Detect which cell encompasses the target text, then output its [x, y] center coordinate. 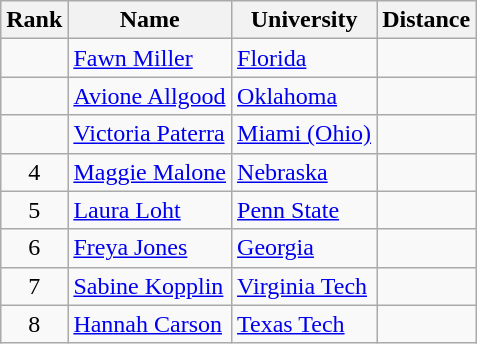
Miami (Ohio) [304, 134]
4 [34, 172]
6 [34, 248]
Florida [304, 58]
Texas Tech [304, 324]
5 [34, 210]
Freya Jones [150, 248]
University [304, 20]
Distance [426, 20]
Hannah Carson [150, 324]
Laura Loht [150, 210]
Victoria Paterra [150, 134]
Name [150, 20]
8 [34, 324]
Virginia Tech [304, 286]
7 [34, 286]
Georgia [304, 248]
Penn State [304, 210]
Avione Allgood [150, 96]
Nebraska [304, 172]
Rank [34, 20]
Maggie Malone [150, 172]
Oklahoma [304, 96]
Sabine Kopplin [150, 286]
Fawn Miller [150, 58]
